Search for the cell housing the specified text and yield its (X, Y) center coordinate. 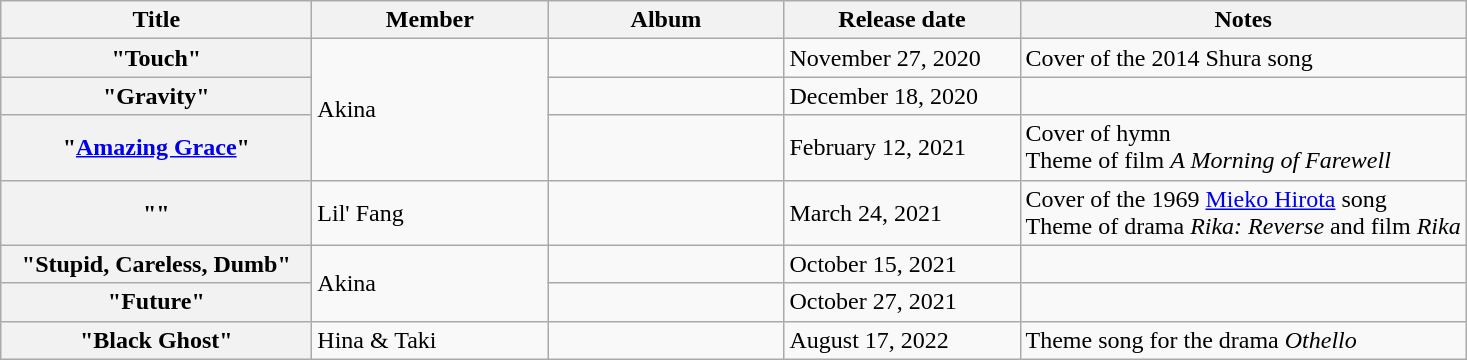
Cover of the 2014 Shura song (1243, 58)
October 27, 2021 (902, 302)
Cover of hymnTheme of film A Morning of Farewell (1243, 148)
"Gravity" (156, 96)
Hina & Taki (430, 340)
"Black Ghost" (156, 340)
"" (156, 212)
Release date (902, 20)
December 18, 2020 (902, 96)
Cover of the 1969 Mieko Hirota songTheme of drama Rika: Reverse and film Rika (1243, 212)
"Stupid, Careless, Dumb" (156, 264)
"Amazing Grace" (156, 148)
Title (156, 20)
Theme song for the drama Othello (1243, 340)
Album (666, 20)
Lil' Fang (430, 212)
February 12, 2021 (902, 148)
November 27, 2020 (902, 58)
Member (430, 20)
March 24, 2021 (902, 212)
"Future" (156, 302)
"Touch" (156, 58)
August 17, 2022 (902, 340)
October 15, 2021 (902, 264)
Notes (1243, 20)
